Determine the (x, y) coordinate at the center of the cell enclosing the given text.  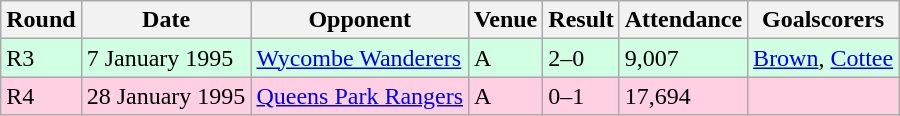
R3 (41, 58)
Opponent (360, 20)
Goalscorers (824, 20)
2–0 (581, 58)
Venue (506, 20)
0–1 (581, 96)
Brown, Cottee (824, 58)
Result (581, 20)
Round (41, 20)
17,694 (683, 96)
7 January 1995 (166, 58)
Wycombe Wanderers (360, 58)
Attendance (683, 20)
Date (166, 20)
9,007 (683, 58)
R4 (41, 96)
28 January 1995 (166, 96)
Queens Park Rangers (360, 96)
